For the text-containing cell, return its midpoint in [X, Y] coordinate format. 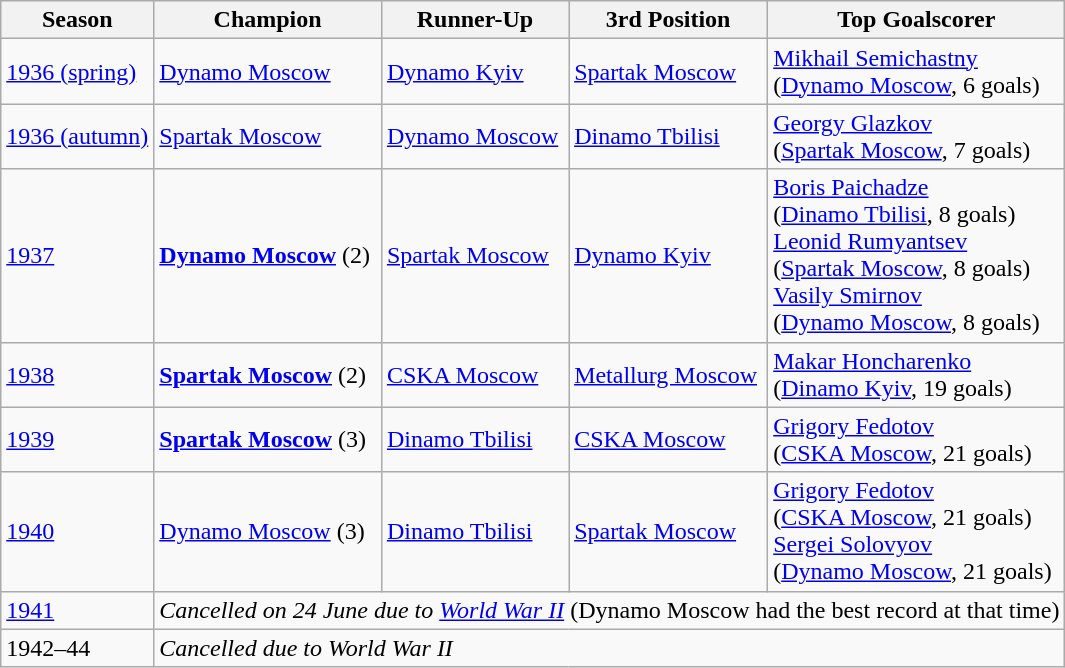
1941 [78, 610]
Spartak Moscow (2) [268, 374]
Georgy Glazkov(Spartak Moscow, 7 goals) [916, 136]
Cancelled on 24 June due to World War II (Dynamo Moscow had the best record at that time) [610, 610]
Top Goalscorer [916, 20]
Champion [268, 20]
Dynamo Moscow (3) [268, 532]
1938 [78, 374]
Spartak Moscow (3) [268, 440]
Season [78, 20]
Cancelled due to World War II [610, 648]
Mikhail Semichastny(Dynamo Moscow, 6 goals) [916, 72]
Grigory Fedotov(CSKA Moscow, 21 goals) [916, 440]
1939 [78, 440]
1940 [78, 532]
1937 [78, 256]
1942–44 [78, 648]
Makar Honcharenko(Dinamo Kyiv, 19 goals) [916, 374]
1936 (autumn) [78, 136]
Metallurg Moscow [668, 374]
Boris Paichadze(Dinamo Tbilisi, 8 goals)Leonid Rumyantsev(Spartak Moscow, 8 goals)Vasily Smirnov(Dynamo Moscow, 8 goals) [916, 256]
3rd Position [668, 20]
Runner-Up [474, 20]
Dynamo Moscow (2) [268, 256]
Grigory Fedotov(CSKA Moscow, 21 goals)Sergei Solovyov(Dynamo Moscow, 21 goals) [916, 532]
1936 (spring) [78, 72]
